For the text-containing cell, return its midpoint in (X, Y) coordinate format. 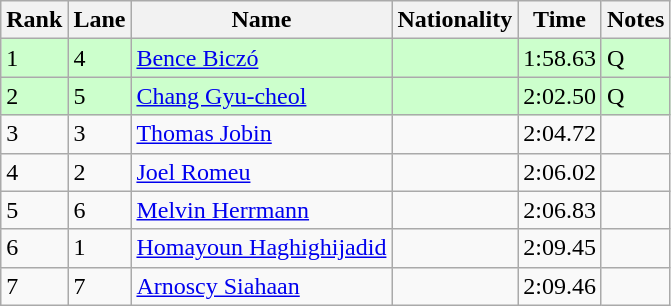
Joel Romeu (262, 172)
Lane (100, 20)
Bence Biczó (262, 58)
Nationality (455, 20)
2:02.50 (560, 96)
2:06.02 (560, 172)
1:58.63 (560, 58)
Thomas Jobin (262, 134)
Arnoscy Siahaan (262, 286)
Melvin Herrmann (262, 210)
Time (560, 20)
Rank (34, 20)
Name (262, 20)
2:04.72 (560, 134)
2:09.46 (560, 286)
2:06.83 (560, 210)
Homayoun Haghighijadid (262, 248)
Notes (635, 20)
Chang Gyu-cheol (262, 96)
2:09.45 (560, 248)
